Pinpoint the cell where the given text exists, returning its [X, Y] midpoint coordinate. 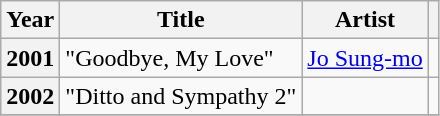
Title [181, 20]
"Ditto and Sympathy 2" [181, 96]
"Goodbye, My Love" [181, 58]
2002 [30, 96]
Year [30, 20]
Artist [365, 20]
2001 [30, 58]
Jo Sung-mo [365, 58]
